Determine the [X, Y] coordinate at the center of the cell enclosing the given text.  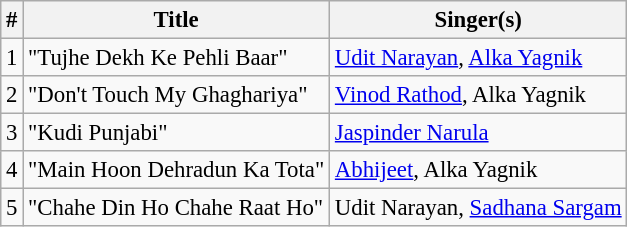
"Kudi Punjabi" [176, 133]
Vinod Rathod, Alka Yagnik [478, 95]
4 [12, 170]
3 [12, 133]
Title [176, 20]
5 [12, 208]
Udit Narayan, Sadhana Sargam [478, 208]
"Main Hoon Dehradun Ka Tota" [176, 170]
# [12, 20]
"Don't Touch My Ghaghariya" [176, 95]
Singer(s) [478, 20]
Udit Narayan, Alka Yagnik [478, 58]
"Chahe Din Ho Chahe Raat Ho" [176, 208]
"Tujhe Dekh Ke Pehli Baar" [176, 58]
Abhijeet, Alka Yagnik [478, 170]
2 [12, 95]
1 [12, 58]
Jaspinder Narula [478, 133]
